Capture the cell that displays the provided text and extract its [x, y] central coordinate. 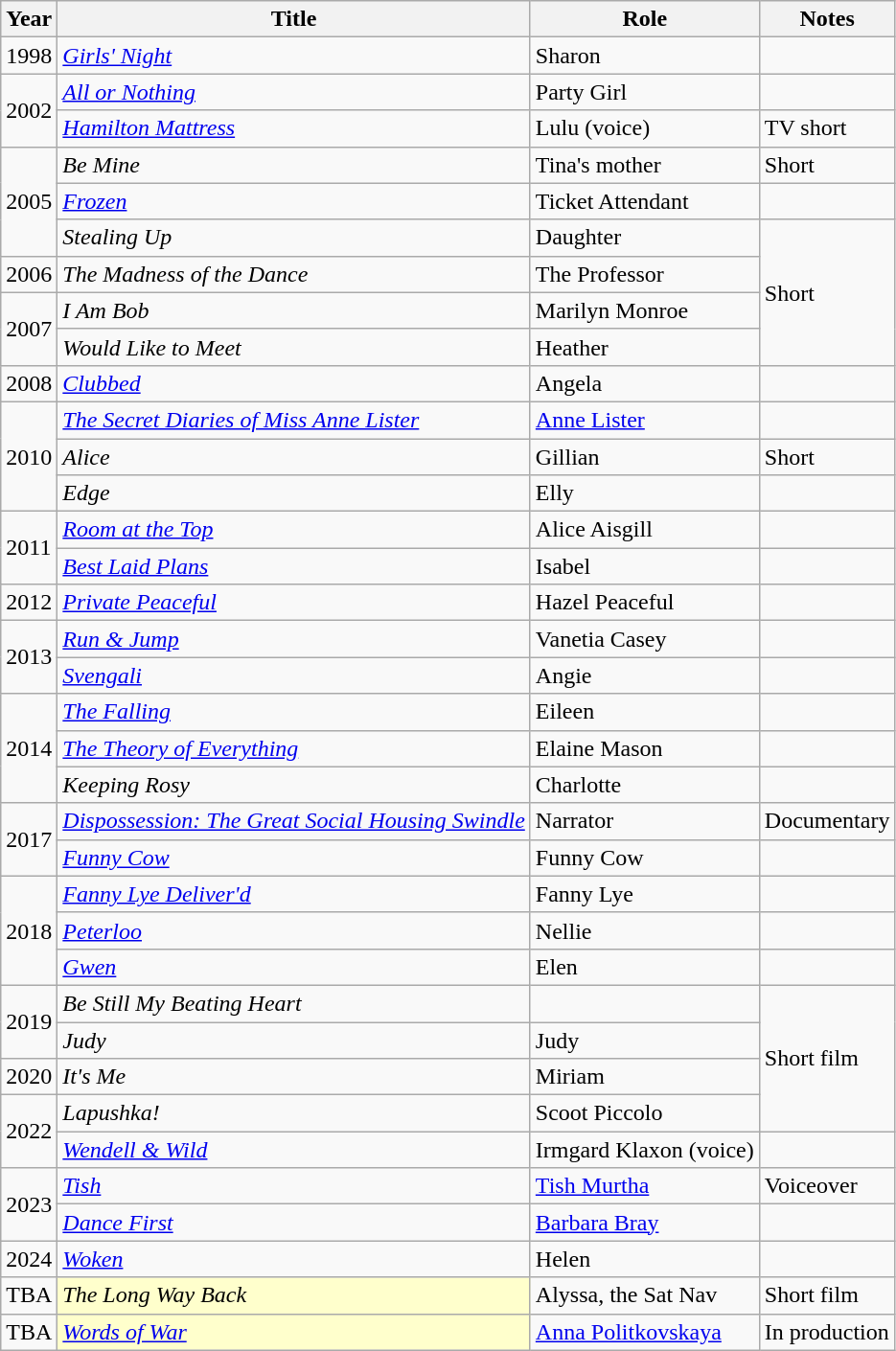
Frozen [294, 201]
Title [294, 19]
Alice Aisgill [644, 530]
Gillian [644, 457]
Peterloo [294, 930]
In production [827, 1332]
Vanetia Casey [644, 639]
Isabel [644, 566]
Tish Murtha [644, 1186]
2005 [29, 201]
Dance First [294, 1223]
Ticket Attendant [644, 201]
Dispossession: The Great Social Housing Swindle [294, 821]
Heather [644, 347]
I Am Bob [294, 310]
TV short [827, 128]
2014 [29, 748]
2012 [29, 603]
Gwen [294, 967]
2013 [29, 657]
Barbara Bray [644, 1223]
2024 [29, 1259]
Voiceover [827, 1186]
Wendell & Wild [294, 1150]
Stealing Up [294, 238]
Daughter [644, 238]
Charlotte [644, 785]
Hamilton Mattress [294, 128]
Run & Jump [294, 639]
Clubbed [294, 383]
Girls' Night [294, 56]
Be Mine [294, 165]
Svengali [294, 675]
2011 [29, 548]
Room at the Top [294, 530]
2022 [29, 1132]
Words of War [294, 1332]
Tish [294, 1186]
Fanny Lye [644, 894]
Hazel Peaceful [644, 603]
The Theory of Everything [294, 748]
Lulu (voice) [644, 128]
2019 [29, 1021]
Anne Lister [644, 420]
2017 [29, 839]
Year [29, 19]
Angela [644, 383]
Elly [644, 493]
Private Peaceful [294, 603]
The Madness of the Dance [294, 274]
2002 [29, 110]
Documentary [827, 821]
1998 [29, 56]
Keeping Rosy [294, 785]
Scoot Piccolo [644, 1113]
Angie [644, 675]
The Falling [294, 712]
Elaine Mason [644, 748]
2020 [29, 1077]
Miriam [644, 1077]
Alyssa, the Sat Nav [644, 1295]
It's Me [294, 1077]
Be Still My Beating Heart [294, 1003]
Fanny Lye Deliver'd [294, 894]
Helen [644, 1259]
2023 [29, 1204]
Woken [294, 1259]
Role [644, 19]
All or Nothing [294, 92]
Marilyn Monroe [644, 310]
Alice [294, 457]
Would Like to Meet [294, 347]
Lapushka! [294, 1113]
Elen [644, 967]
2010 [29, 456]
Best Laid Plans [294, 566]
2008 [29, 383]
The Secret Diaries of Miss Anne Lister [294, 420]
Narrator [644, 821]
Anna Politkovskaya [644, 1332]
2018 [29, 930]
Notes [827, 19]
Tina's mother [644, 165]
The Professor [644, 274]
Nellie [644, 930]
Party Girl [644, 92]
The Long Way Back [294, 1295]
2006 [29, 274]
Sharon [644, 56]
2007 [29, 329]
Irmgard Klaxon (voice) [644, 1150]
Eileen [644, 712]
Edge [294, 493]
